Find where the given text appears and provide that cell's center as [X, Y] coordinate. 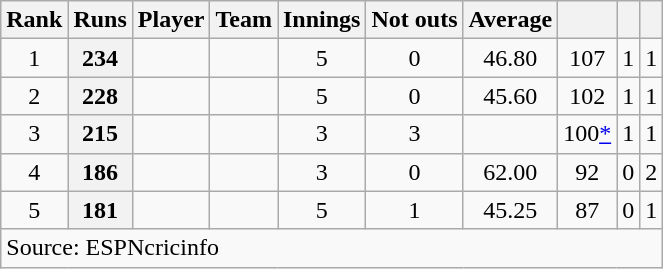
228 [100, 96]
Team [244, 20]
92 [588, 172]
102 [588, 96]
Runs [100, 20]
100* [588, 134]
45.60 [510, 96]
4 [34, 172]
Source: ESPNcricinfo [332, 248]
45.25 [510, 210]
107 [588, 58]
234 [100, 58]
Not outs [414, 20]
Average [510, 20]
62.00 [510, 172]
215 [100, 134]
Innings [322, 20]
181 [100, 210]
87 [588, 210]
186 [100, 172]
Player [171, 20]
Rank [34, 20]
46.80 [510, 58]
